Search for the cell housing the specified text and yield its [X, Y] center coordinate. 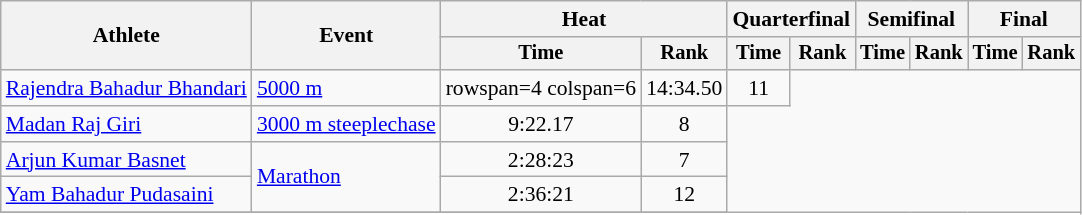
Heat [584, 19]
Event [346, 36]
Semifinal [911, 19]
7 [684, 160]
8 [684, 124]
5000 m [346, 88]
Marathon [346, 178]
Madan Raj Giri [126, 124]
3000 m steeplechase [346, 124]
Final [1024, 19]
14:34.50 [684, 88]
9:22.17 [542, 124]
Rajendra Bahadur Bhandari [126, 88]
11 [758, 88]
Athlete [126, 36]
Yam Bahadur Pudasaini [126, 195]
Quarterfinal [791, 19]
2:36:21 [542, 195]
rowspan=4 colspan=6 [542, 88]
Arjun Kumar Basnet [126, 160]
12 [684, 195]
2:28:23 [542, 160]
